Output the (X, Y) coordinate of the center of the cell containing the given text.  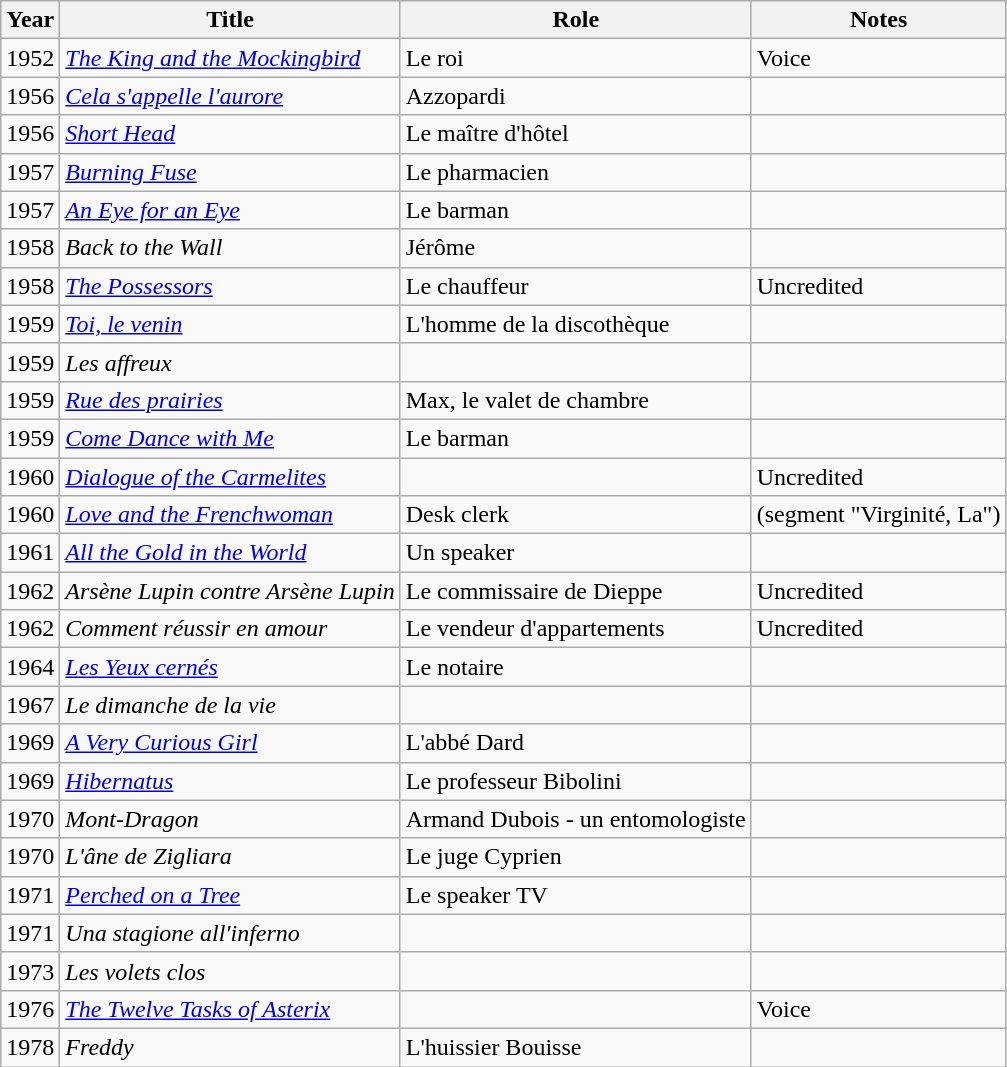
Le vendeur d'appartements (576, 629)
An Eye for an Eye (230, 210)
Love and the Frenchwoman (230, 515)
The Possessors (230, 286)
Perched on a Tree (230, 895)
L'huissier Bouisse (576, 1047)
Comment réussir en amour (230, 629)
Max, le valet de chambre (576, 400)
Jérôme (576, 248)
Role (576, 20)
Le dimanche de la vie (230, 705)
Le pharmacien (576, 172)
Una stagione all'inferno (230, 933)
A Very Curious Girl (230, 743)
1976 (30, 1009)
Un speaker (576, 553)
Hibernatus (230, 781)
Dialogue of the Carmelites (230, 477)
Azzopardi (576, 96)
L'abbé Dard (576, 743)
Le notaire (576, 667)
Le professeur Bibolini (576, 781)
Back to the Wall (230, 248)
1967 (30, 705)
1952 (30, 58)
1973 (30, 971)
All the Gold in the World (230, 553)
Rue des prairies (230, 400)
1964 (30, 667)
Le roi (576, 58)
Le chauffeur (576, 286)
Cela s'appelle l'aurore (230, 96)
Le commissaire de Dieppe (576, 591)
Les Yeux cernés (230, 667)
1978 (30, 1047)
L'homme de la discothèque (576, 324)
Toi, le venin (230, 324)
The King and the Mockingbird (230, 58)
Le juge Cyprien (576, 857)
Les affreux (230, 362)
Notes (878, 20)
Title (230, 20)
Le speaker TV (576, 895)
Les volets clos (230, 971)
Arsène Lupin contre Arsène Lupin (230, 591)
Short Head (230, 134)
1961 (30, 553)
Le maître d'hôtel (576, 134)
Burning Fuse (230, 172)
Freddy (230, 1047)
Mont-Dragon (230, 819)
The Twelve Tasks of Asterix (230, 1009)
Year (30, 20)
(segment "Virginité, La") (878, 515)
L'âne de Zigliara (230, 857)
Desk clerk (576, 515)
Come Dance with Me (230, 438)
Armand Dubois - un entomologiste (576, 819)
